Locate the cell with the specified text and output its [x, y] center coordinate. 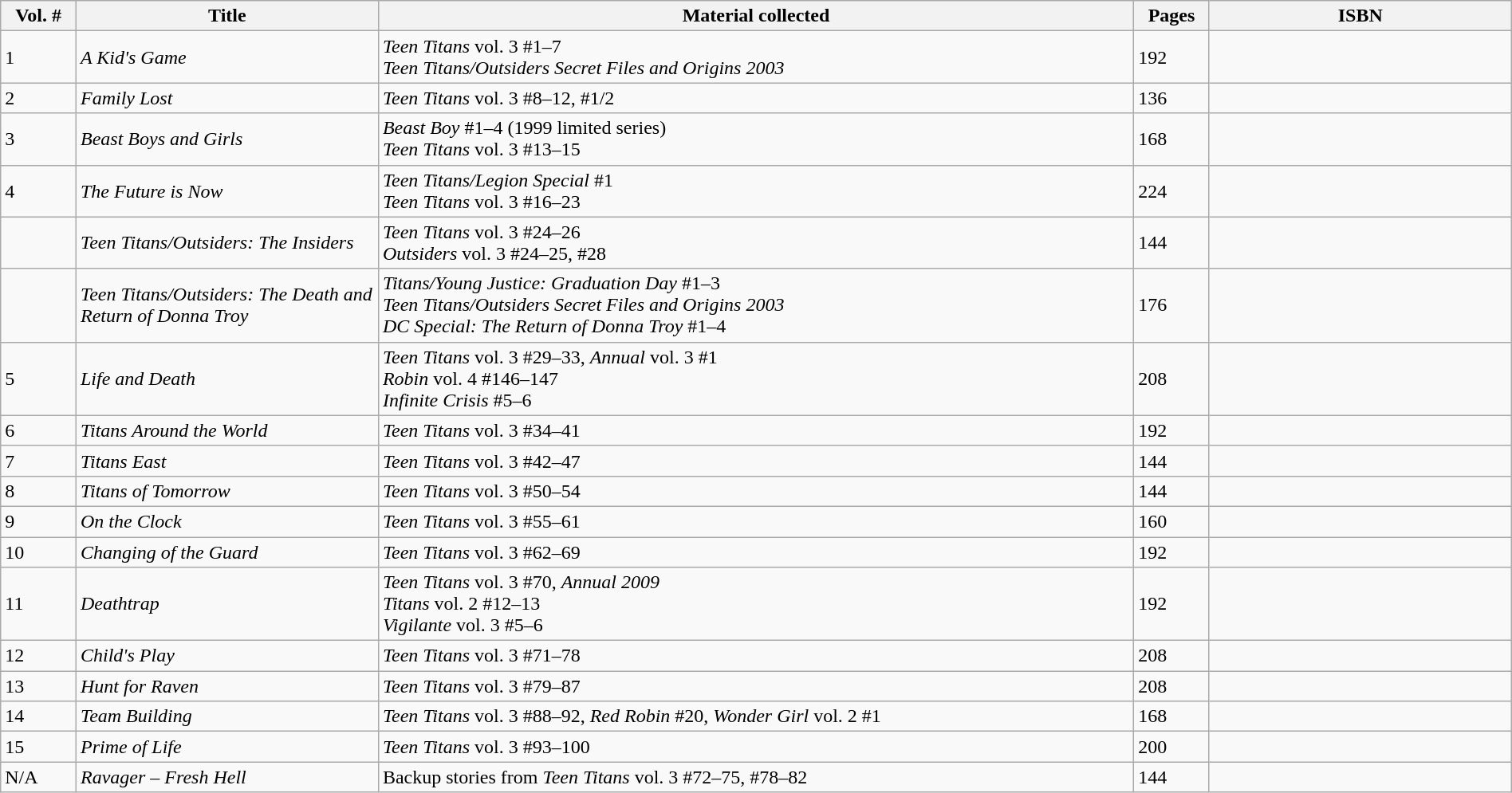
Beast Boys and Girls [226, 139]
Backup stories from Teen Titans vol. 3 #72–75, #78–82 [756, 777]
Life and Death [226, 379]
The Future is Now [226, 191]
Titans Around the World [226, 430]
5 [38, 379]
Team Building [226, 716]
Teen Titans/Legion Special #1Teen Titans vol. 3 #16–23 [756, 191]
200 [1172, 747]
12 [38, 656]
ISBN [1360, 16]
Beast Boy #1–4 (1999 limited series)Teen Titans vol. 3 #13–15 [756, 139]
Teen Titans vol. 3 #1–7Teen Titans/Outsiders Secret Files and Origins 2003 [756, 57]
Title [226, 16]
A Kid's Game [226, 57]
160 [1172, 521]
On the Clock [226, 521]
Ravager – Fresh Hell [226, 777]
9 [38, 521]
13 [38, 686]
Teen Titans vol. 3 #8–12, #1/2 [756, 98]
N/A [38, 777]
Teen Titans vol. 3 #62–69 [756, 552]
224 [1172, 191]
Teen Titans/Outsiders: The Insiders [226, 242]
10 [38, 552]
Pages [1172, 16]
Material collected [756, 16]
Titans/Young Justice: Graduation Day #1–3Teen Titans/Outsiders Secret Files and Origins 2003DC Special: The Return of Donna Troy #1–4 [756, 305]
Prime of Life [226, 747]
3 [38, 139]
Teen Titans vol. 3 #71–78 [756, 656]
14 [38, 716]
Teen Titans vol. 3 #79–87 [756, 686]
8 [38, 491]
Teen Titans/Outsiders: The Death and Return of Donna Troy [226, 305]
15 [38, 747]
4 [38, 191]
Vol. # [38, 16]
Titans of Tomorrow [226, 491]
Deathtrap [226, 604]
Teen Titans vol. 3 #24–26Outsiders vol. 3 #24–25, #28 [756, 242]
Hunt for Raven [226, 686]
Teen Titans vol. 3 #29–33, Annual vol. 3 #1Robin vol. 4 #146–147Infinite Crisis #5–6 [756, 379]
Teen Titans vol. 3 #42–47 [756, 461]
Teen Titans vol. 3 #34–41 [756, 430]
7 [38, 461]
1 [38, 57]
Teen Titans vol. 3 #55–61 [756, 521]
2 [38, 98]
6 [38, 430]
136 [1172, 98]
176 [1172, 305]
Teen Titans vol. 3 #88–92, Red Robin #20, Wonder Girl vol. 2 #1 [756, 716]
Family Lost [226, 98]
Teen Titans vol. 3 #50–54 [756, 491]
Titans East [226, 461]
Teen Titans vol. 3 #70, Annual 2009Titans vol. 2 #12–13Vigilante vol. 3 #5–6 [756, 604]
Changing of the Guard [226, 552]
Teen Titans vol. 3 #93–100 [756, 747]
Child's Play [226, 656]
11 [38, 604]
